Extract the [x, y] coordinate from the center of the cell holding the provided text.  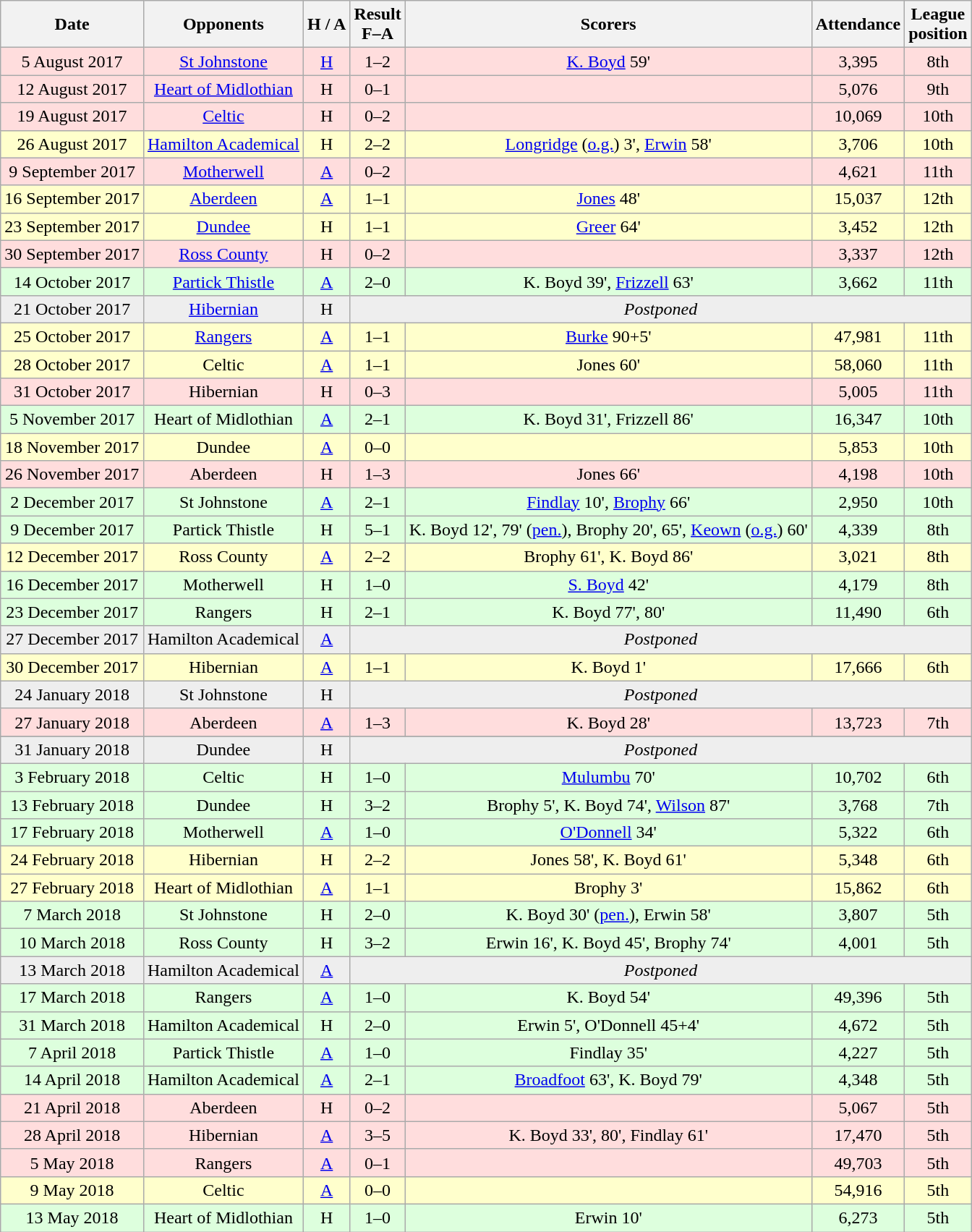
13,723 [858, 722]
18 November 2017 [72, 447]
Erwin 16', K. Boyd 45', Brophy 74' [608, 943]
3,021 [858, 557]
27 February 2018 [72, 888]
4,621 [858, 171]
49,703 [858, 1163]
28 April 2018 [72, 1135]
3,807 [858, 915]
5,005 [858, 392]
H / A [326, 25]
Brophy 3' [608, 888]
Jones 48' [608, 199]
13 March 2018 [72, 970]
13 February 2018 [72, 805]
ResultF–A [378, 25]
31 October 2017 [72, 392]
6,273 [858, 1218]
16,347 [858, 420]
Jones 58', K. Boyd 61' [608, 860]
3,768 [858, 805]
31 January 2018 [72, 749]
Date [72, 25]
3,337 [858, 254]
26 November 2017 [72, 475]
13 May 2018 [72, 1218]
5,322 [858, 833]
19 August 2017 [72, 116]
Brophy 61', K. Boyd 86' [608, 557]
5,067 [858, 1108]
12 December 2017 [72, 557]
4,227 [858, 1053]
0–3 [378, 392]
3,662 [858, 281]
3–5 [378, 1135]
17 February 2018 [72, 833]
21 October 2017 [72, 309]
K. Boyd 30' (pen.), Erwin 58' [608, 915]
4,339 [858, 530]
3,706 [858, 144]
58,060 [858, 364]
54,916 [858, 1190]
K. Boyd 31', Frizzell 86' [608, 420]
24 January 2018 [72, 694]
11,490 [858, 612]
25 October 2017 [72, 336]
16 September 2017 [72, 199]
Brophy 5', K. Boyd 74', Wilson 87' [608, 805]
23 September 2017 [72, 226]
4,179 [858, 585]
4,198 [858, 475]
Mulumbu 70' [608, 777]
Greer 64' [608, 226]
3,452 [858, 226]
K. Boyd 59' [608, 61]
30 December 2017 [72, 667]
Burke 90+5' [608, 336]
O'Donnell 34' [608, 833]
5 November 2017 [72, 420]
3,395 [858, 61]
49,396 [858, 998]
K. Boyd 12', 79' (pen.), Brophy 20', 65', Keown (o.g.) 60' [608, 530]
15,862 [858, 888]
17,666 [858, 667]
2,950 [858, 502]
Attendance [858, 25]
17,470 [858, 1135]
23 December 2017 [72, 612]
K. Boyd 28' [608, 722]
3 February 2018 [72, 777]
Erwin 10' [608, 1218]
9 May 2018 [72, 1190]
14 April 2018 [72, 1080]
27 December 2017 [72, 640]
10,702 [858, 777]
15,037 [858, 199]
9th [938, 89]
7 April 2018 [72, 1053]
28 October 2017 [72, 364]
2 December 2017 [72, 502]
Findlay 35' [608, 1053]
31 March 2018 [72, 1025]
30 September 2017 [72, 254]
9 December 2017 [72, 530]
Erwin 5', O'Donnell 45+4' [608, 1025]
5 August 2017 [72, 61]
5,853 [858, 447]
10 March 2018 [72, 943]
17 March 2018 [72, 998]
14 October 2017 [72, 281]
Jones 60' [608, 364]
Broadfoot 63', K. Boyd 79' [608, 1080]
4,672 [858, 1025]
Longridge (o.g.) 3', Erwin 58' [608, 144]
1–2 [378, 61]
4,348 [858, 1080]
5–1 [378, 530]
21 April 2018 [72, 1108]
Leagueposition [938, 25]
5,076 [858, 89]
K. Boyd 33', 80', Findlay 61' [608, 1135]
Jones 66' [608, 475]
K. Boyd 39', Frizzell 63' [608, 281]
24 February 2018 [72, 860]
16 December 2017 [72, 585]
K. Boyd 1' [608, 667]
10,069 [858, 116]
9 September 2017 [72, 171]
7 March 2018 [72, 915]
Findlay 10', Brophy 66' [608, 502]
4,001 [858, 943]
K. Boyd 54' [608, 998]
S. Boyd 42' [608, 585]
47,981 [858, 336]
26 August 2017 [72, 144]
5 May 2018 [72, 1163]
12 August 2017 [72, 89]
5,348 [858, 860]
K. Boyd 77', 80' [608, 612]
Opponents [223, 25]
27 January 2018 [72, 722]
Scorers [608, 25]
